Capture the cell that displays the provided text and extract its (x, y) central coordinate. 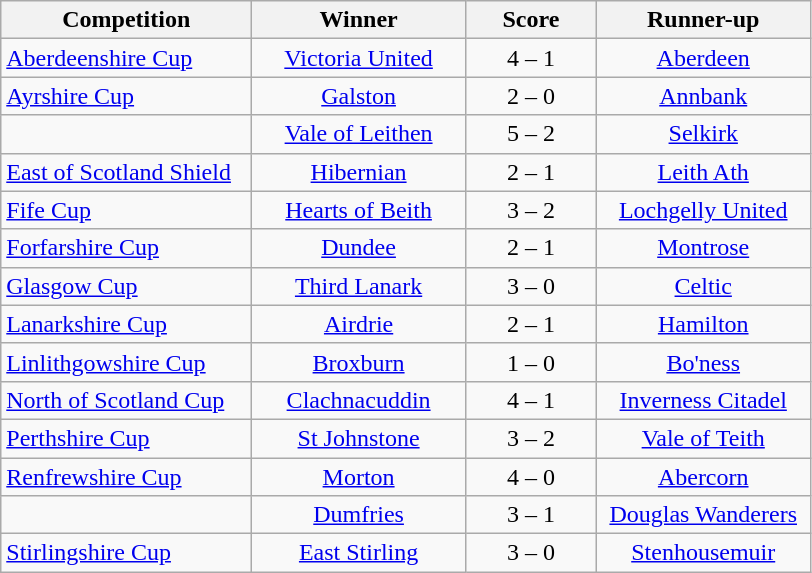
Hamilton (703, 324)
Lochgelly United (703, 210)
4 – 0 (530, 477)
Ayrshire Cup (126, 96)
Linlithgowshire Cup (126, 362)
Runner-up (703, 20)
Perthshire Cup (126, 438)
East of Scotland Shield (126, 172)
Aberdeenshire Cup (126, 58)
Montrose (703, 248)
Lanarkshire Cup (126, 324)
Broxburn (359, 362)
Stirlingshire Cup (126, 553)
Fife Cup (126, 210)
Hibernian (359, 172)
Score (530, 20)
Airdrie (359, 324)
Stenhousemuir (703, 553)
Celtic (703, 286)
Annbank (703, 96)
North of Scotland Cup (126, 400)
Morton (359, 477)
Abercorn (703, 477)
Competition (126, 20)
Leith Ath (703, 172)
Dundee (359, 248)
Third Lanark (359, 286)
Aberdeen (703, 58)
Renfrewshire Cup (126, 477)
St Johnstone (359, 438)
Bo'ness (703, 362)
Forfarshire Cup (126, 248)
Inverness Citadel (703, 400)
Hearts of Beith (359, 210)
Vale of Teith (703, 438)
Douglas Wanderers (703, 515)
Glasgow Cup (126, 286)
Galston (359, 96)
Victoria United (359, 58)
Clachnacuddin (359, 400)
2 – 0 (530, 96)
East Stirling (359, 553)
5 – 2 (530, 134)
Dumfries (359, 515)
Selkirk (703, 134)
Vale of Leithen (359, 134)
1 – 0 (530, 362)
3 – 1 (530, 515)
Winner (359, 20)
